Provide the (X, Y) coordinate of the cell's center where the given text is located.  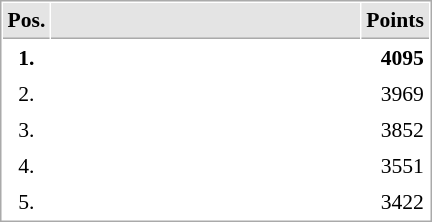
1. (26, 57)
5. (26, 201)
3422 (396, 201)
2. (26, 93)
3852 (396, 129)
3551 (396, 165)
4. (26, 165)
Pos. (26, 21)
3969 (396, 93)
3. (26, 129)
4095 (396, 57)
Points (396, 21)
